Locate the cell with the specified text and output its (x, y) center coordinate. 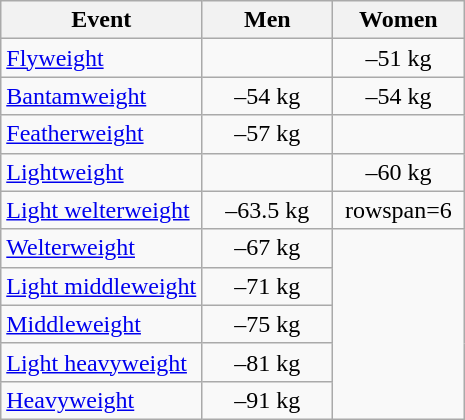
–71 kg (268, 286)
Middleweight (102, 324)
Featherweight (102, 134)
Light heavyweight (102, 362)
Event (102, 20)
–91 kg (268, 400)
Light welterweight (102, 210)
Men (268, 20)
–63.5 kg (268, 210)
–67 kg (268, 248)
Flyweight (102, 58)
Bantamweight (102, 96)
Heavyweight (102, 400)
Lightweight (102, 172)
Light middleweight (102, 286)
Welterweight (102, 248)
–51 kg (398, 58)
–60 kg (398, 172)
–57 kg (268, 134)
–75 kg (268, 324)
rowspan=6 (398, 210)
Women (398, 20)
–81 kg (268, 362)
